Capture the cell that displays the provided text and extract its [X, Y] central coordinate. 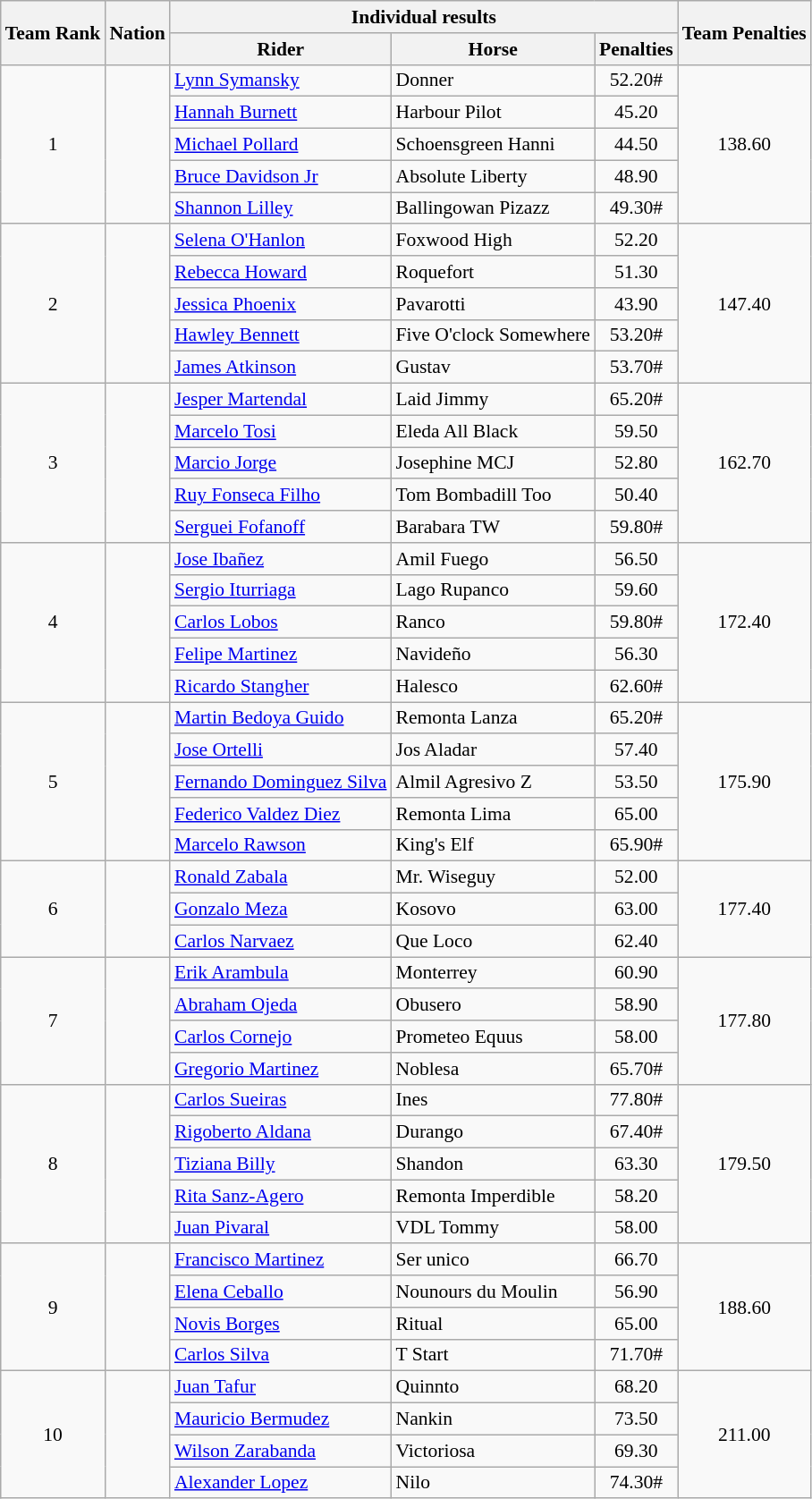
Foxwood High [492, 241]
77.80# [637, 1100]
Ritual [492, 1324]
Alexander Lopez [281, 1483]
Halesco [492, 686]
56.90 [637, 1292]
Juan Tafur [281, 1387]
Remonta Lima [492, 814]
Five O'clock Somewhere [492, 335]
Martin Bedoya Guido [281, 718]
69.30 [637, 1451]
177.80 [744, 1021]
57.40 [637, 750]
Team Penalties [744, 32]
1 [54, 144]
68.20 [637, 1387]
Jose Ortelli [281, 750]
5 [54, 782]
Harbour Pilot [492, 113]
53.50 [637, 782]
T Start [492, 1355]
Barabara TW [492, 527]
Jessica Phoenix [281, 304]
211.00 [744, 1435]
VDL Tommy [492, 1228]
Obusero [492, 1005]
Ballingowan Pizazz [492, 208]
175.90 [744, 782]
Absolute Liberty [492, 176]
59.50 [637, 431]
Jose Ibañez [281, 559]
Amil Fuego [492, 559]
50.40 [637, 495]
73.50 [637, 1419]
Tiziana Billy [281, 1164]
Horse [492, 49]
Jos Aladar [492, 750]
162.70 [744, 463]
62.40 [637, 941]
Marcelo Tosi [281, 431]
56.50 [637, 559]
Pavarotti [492, 304]
Ranco [492, 622]
52.20# [637, 80]
Individual results [424, 17]
Ines [492, 1100]
Team Rank [54, 32]
7 [54, 1021]
56.30 [637, 655]
Nilo [492, 1483]
Hawley Bennett [281, 335]
Elena Ceballo [281, 1292]
62.60# [637, 686]
Nation [137, 32]
Bruce Davidson Jr [281, 176]
58.90 [637, 1005]
63.30 [637, 1164]
Josephine MCJ [492, 463]
Selena O'Hanlon [281, 241]
Que Loco [492, 941]
52.00 [637, 877]
Prometeo Equus [492, 1037]
Carlos Narvaez [281, 941]
Almil Agresivo Z [492, 782]
Serguei Fofanoff [281, 527]
Gonzalo Meza [281, 910]
3 [54, 463]
Nounours du Moulin [492, 1292]
51.30 [637, 272]
179.50 [744, 1164]
Carlos Cornejo [281, 1037]
Marcelo Rawson [281, 845]
Rider [281, 49]
Rebecca Howard [281, 272]
Schoensgreen Hanni [492, 145]
53.20# [637, 335]
Noblesa [492, 1069]
Roquefort [492, 272]
8 [54, 1164]
9 [54, 1308]
45.20 [637, 113]
James Atkinson [281, 368]
10 [54, 1435]
63.00 [637, 910]
Navideño [492, 655]
49.30# [637, 208]
Durango [492, 1132]
Gregorio Martinez [281, 1069]
Michael Pollard [281, 145]
52.20 [637, 241]
43.90 [637, 304]
Rigoberto Aldana [281, 1132]
138.60 [744, 144]
Abraham Ojeda [281, 1005]
Felipe Martinez [281, 655]
65.90# [637, 845]
Gustav [492, 368]
58.20 [637, 1196]
6 [54, 909]
Nankin [492, 1419]
Francisco Martinez [281, 1260]
59.60 [637, 590]
Donner [492, 80]
Lago Rupanco [492, 590]
Shannon Lilley [281, 208]
Penalties [637, 49]
Novis Borges [281, 1324]
177.40 [744, 909]
Lynn Symansky [281, 80]
Federico Valdez Diez [281, 814]
74.30# [637, 1483]
147.40 [744, 304]
Shandon [492, 1164]
Laid Jimmy [492, 400]
67.40# [637, 1132]
Erik Arambula [281, 973]
2 [54, 304]
Wilson Zarabanda [281, 1451]
52.80 [637, 463]
Hannah Burnett [281, 113]
Rita Sanz-Agero [281, 1196]
Carlos Sueiras [281, 1100]
172.40 [744, 622]
Remonta Lanza [492, 718]
Ruy Fonseca Filho [281, 495]
Carlos Silva [281, 1355]
Marcio Jorge [281, 463]
Victoriosa [492, 1451]
Sergio Iturriaga [281, 590]
71.70# [637, 1355]
Ronald Zabala [281, 877]
Tom Bombadill Too [492, 495]
Kosovo [492, 910]
King's Elf [492, 845]
Carlos Lobos [281, 622]
66.70 [637, 1260]
Eleda All Black [492, 431]
Ser unico [492, 1260]
Remonta Imperdible [492, 1196]
Quinnto [492, 1387]
188.60 [744, 1308]
Juan Pivaral [281, 1228]
Monterrey [492, 973]
Mr. Wiseguy [492, 877]
Mauricio Bermudez [281, 1419]
Fernando Dominguez Silva [281, 782]
44.50 [637, 145]
60.90 [637, 973]
Jesper Martendal [281, 400]
48.90 [637, 176]
Ricardo Stangher [281, 686]
53.70# [637, 368]
65.70# [637, 1069]
4 [54, 622]
